Identify which cell holds the provided text, then report its (x, y) central coordinate. 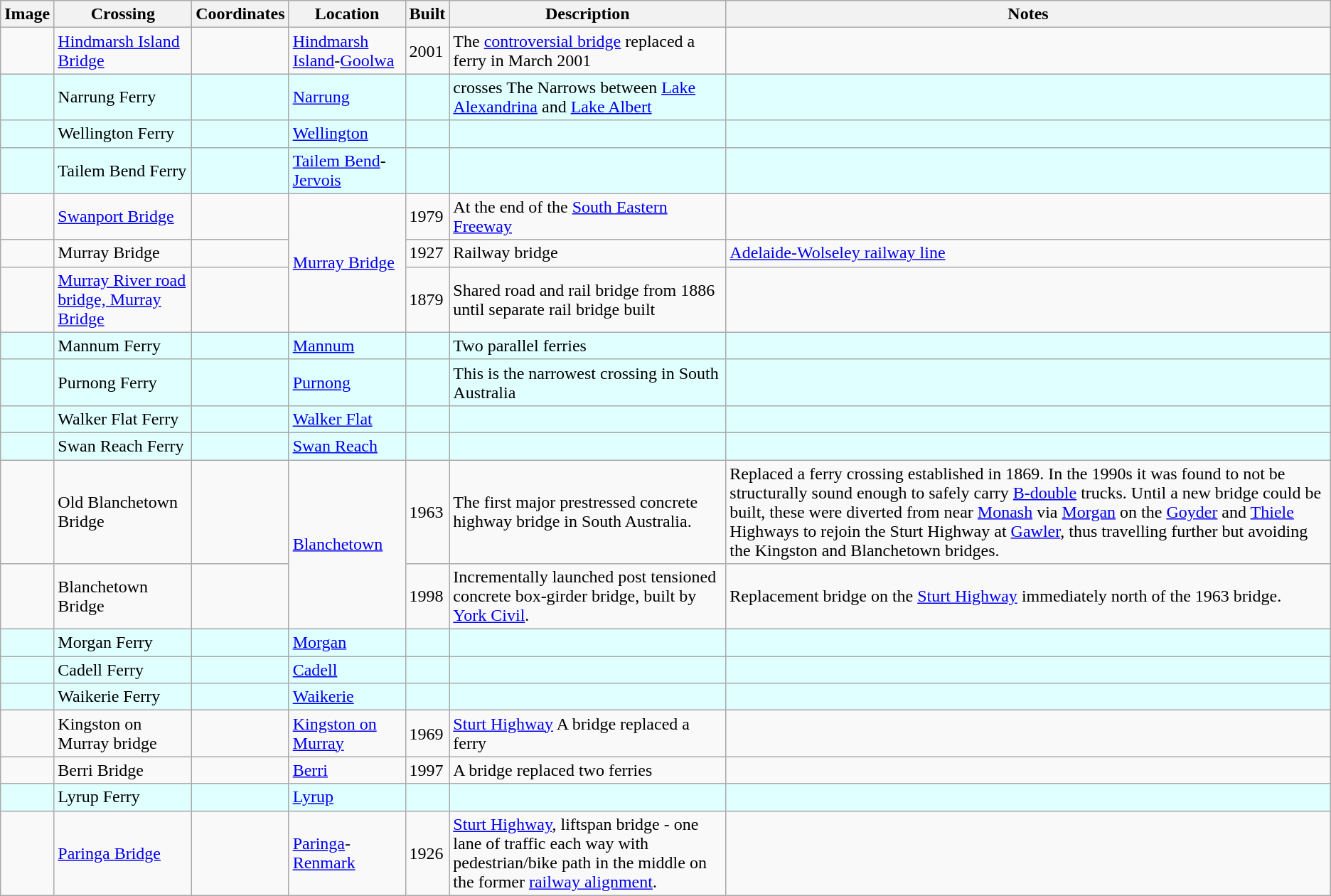
Cadell Ferry (123, 670)
Waikerie Ferry (123, 697)
Location (347, 14)
Tailem Bend-Jervois (347, 171)
Built (427, 14)
Kingston on Murray (347, 734)
A bridge replaced two ferries (587, 770)
Two parallel ferries (587, 346)
Murray River road bridge, Murray Bridge (123, 299)
Description (587, 14)
Waikerie (347, 697)
Wellington (347, 134)
Sturt Highway, liftspan bridge - one lane of traffic each way with pedestrian/bike path in the middle on the former railway alignment. (587, 853)
1979 (427, 216)
Swanport Bridge (123, 216)
Crossing (123, 14)
Paringa-Renmark (347, 853)
Walker Flat (347, 419)
Notes (1028, 14)
Adelaide-Wolseley railway line (1028, 253)
At the end of the South Eastern Freeway (587, 216)
Replacement bridge on the Sturt Highway immediately north of the 1963 bridge. (1028, 597)
Lyrup (347, 797)
Narrung (347, 97)
Swan Reach Ferry (123, 446)
Old Blanchetown Bridge (123, 511)
Berri Bridge (123, 770)
Swan Reach (347, 446)
This is the narrowest crossing in South Australia (587, 383)
Purnong Ferry (123, 383)
1879 (427, 299)
1963 (427, 511)
Shared road and rail bridge from 1886 until separate rail bridge built (587, 299)
Narrung Ferry (123, 97)
Lyrup Ferry (123, 797)
Cadell (347, 670)
Kingston on Murray bridge (123, 734)
Walker Flat Ferry (123, 419)
1926 (427, 853)
Mannum (347, 346)
1969 (427, 734)
Morgan Ferry (123, 643)
1997 (427, 770)
Incrementally launched post tensioned concrete box-girder bridge, built by York Civil. (587, 597)
Mannum Ferry (123, 346)
Sturt Highway A bridge replaced a ferry (587, 734)
Purnong (347, 383)
The controversial bridge replaced a ferry in March 2001 (587, 51)
crosses The Narrows between Lake Alexandrina and Lake Albert (587, 97)
Berri (347, 770)
Coordinates (240, 14)
Hindmarsh Island Bridge (123, 51)
Hindmarsh Island-Goolwa (347, 51)
The first major prestressed concrete highway bridge in South Australia. (587, 511)
Morgan (347, 643)
1998 (427, 597)
Railway bridge (587, 253)
Blanchetown (347, 544)
Blanchetown Bridge (123, 597)
Paringa Bridge (123, 853)
1927 (427, 253)
Wellington Ferry (123, 134)
2001 (427, 51)
Tailem Bend Ferry (123, 171)
Image (27, 14)
